Locate the cell with the specified text and output its [X, Y] center coordinate. 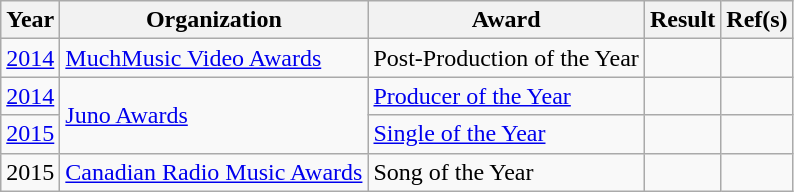
Juno Awards [214, 115]
Result [682, 20]
Post-Production of the Year [506, 58]
Ref(s) [757, 20]
MuchMusic Video Awards [214, 58]
Song of the Year [506, 172]
Canadian Radio Music Awards [214, 172]
Single of the Year [506, 134]
Award [506, 20]
Year [30, 20]
Organization [214, 20]
Producer of the Year [506, 96]
